Pinpoint the cell where the given text exists, returning its [x, y] midpoint coordinate. 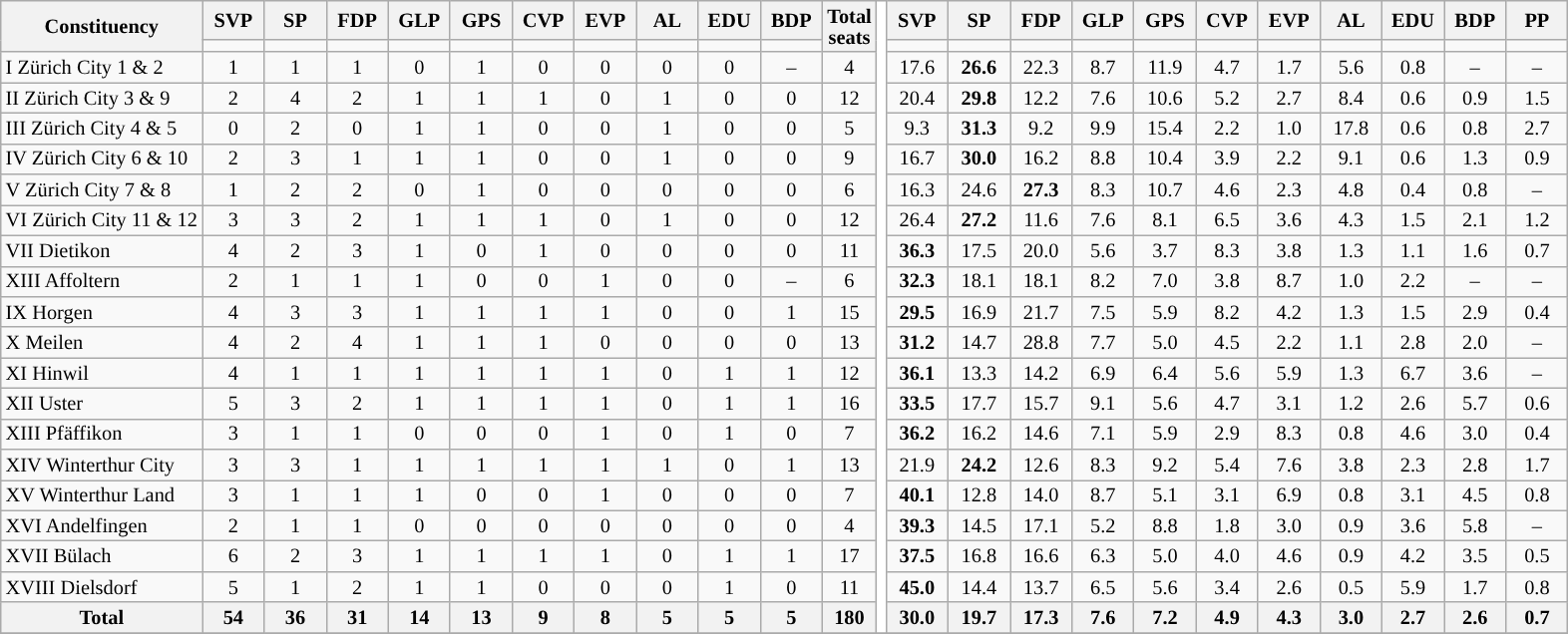
IX Horgen [102, 311]
III Zürich City 4 & 5 [102, 128]
39.3 [917, 526]
16.6 [1041, 556]
XII Uster [102, 403]
17.7 [979, 403]
XV Winterthur Land [102, 494]
14.6 [1041, 435]
10.7 [1165, 189]
180 [849, 618]
V Zürich City 7 & 8 [102, 189]
2.0 [1475, 343]
9.9 [1103, 128]
24.2 [979, 465]
4.8 [1351, 189]
15.7 [1041, 403]
3.5 [1475, 556]
14.2 [1041, 373]
7.0 [1165, 281]
7.7 [1103, 343]
14.4 [979, 586]
6.3 [1103, 556]
15.4 [1165, 128]
17.3 [1041, 618]
36.3 [917, 251]
12.8 [979, 494]
1.8 [1227, 526]
17 [849, 556]
3.4 [1227, 586]
26.4 [917, 219]
10.4 [1165, 159]
7.2 [1165, 618]
21.9 [917, 465]
PP [1537, 20]
40.1 [917, 494]
10.6 [1165, 98]
VII Dietikon [102, 251]
17.5 [979, 251]
14 [419, 618]
21.7 [1041, 311]
31.3 [979, 128]
XVII Bülach [102, 556]
28.8 [1041, 343]
X Meilen [102, 343]
22.3 [1041, 68]
5.8 [1475, 526]
16 [849, 403]
20.4 [917, 98]
31 [357, 618]
26.6 [979, 68]
XVIII Dielsdorf [102, 586]
2.1 [1475, 219]
VI Zürich City 11 & 12 [102, 219]
XI Hinwil [102, 373]
27.3 [1041, 189]
16.7 [917, 159]
14.0 [1041, 494]
4.0 [1227, 556]
1.6 [1475, 251]
31.2 [917, 343]
Total [102, 618]
17.8 [1351, 128]
5.4 [1227, 465]
14.7 [979, 343]
IV Zürich City 6 & 10 [102, 159]
6.4 [1165, 373]
5.7 [1475, 403]
7.1 [1103, 435]
13.3 [979, 373]
17.1 [1041, 526]
11.6 [1041, 219]
15 [849, 311]
4.9 [1227, 618]
5.1 [1165, 494]
12.2 [1041, 98]
16.8 [979, 556]
8.4 [1351, 98]
36.2 [917, 435]
7.5 [1103, 311]
36.1 [917, 373]
8.1 [1165, 219]
3.9 [1227, 159]
37.5 [917, 556]
29.5 [917, 311]
II Zürich City 3 & 9 [102, 98]
33.5 [917, 403]
16.9 [979, 311]
13.7 [1041, 586]
19.7 [979, 618]
11.9 [1165, 68]
32.3 [917, 281]
XIII Affoltern [102, 281]
9.3 [917, 128]
XVI Andelfingen [102, 526]
Totalseats [849, 26]
I Zürich City 1 & 2 [102, 68]
XIV Winterthur City [102, 465]
27.2 [979, 219]
8 [605, 618]
3.7 [1165, 251]
45.0 [917, 586]
54 [233, 618]
20.0 [1041, 251]
Constituency [102, 26]
6.7 [1412, 373]
24.6 [979, 189]
12.6 [1041, 465]
16.3 [917, 189]
XIII Pfäffikon [102, 435]
17.6 [917, 68]
36 [295, 618]
14.5 [979, 526]
29.8 [979, 98]
